Detect which cell encompasses the target text, then output its (X, Y) center coordinate. 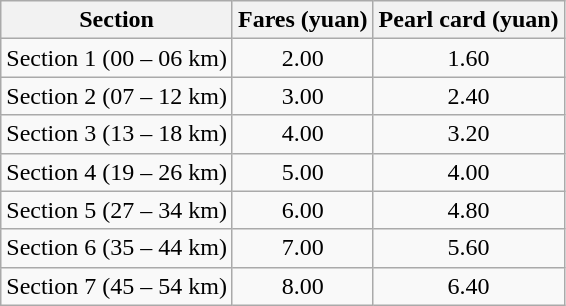
6.00 (302, 210)
Section 5 (27 – 34 km) (117, 210)
2.40 (468, 96)
4.80 (468, 210)
3.00 (302, 96)
3.20 (468, 134)
6.40 (468, 286)
7.00 (302, 248)
5.00 (302, 172)
Section (117, 20)
Section 2 (07 – 12 km) (117, 96)
Section 4 (19 – 26 km) (117, 172)
Section 3 (13 – 18 km) (117, 134)
Section 6 (35 – 44 km) (117, 248)
5.60 (468, 248)
Section 7 (45 – 54 km) (117, 286)
8.00 (302, 286)
Section 1 (00 – 06 km) (117, 58)
Pearl card (yuan) (468, 20)
Fares (yuan) (302, 20)
1.60 (468, 58)
2.00 (302, 58)
